Detect which cell encompasses the target text, then output its [X, Y] center coordinate. 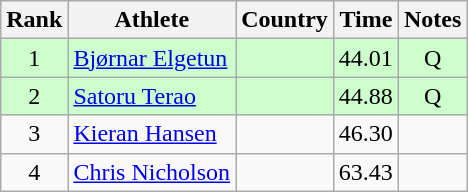
Athlete [152, 20]
Satoru Terao [152, 96]
Bjørnar Elgetun [152, 58]
Rank [34, 20]
Time [366, 20]
44.88 [366, 96]
Kieran Hansen [152, 134]
Chris Nicholson [152, 172]
Notes [432, 20]
46.30 [366, 134]
4 [34, 172]
3 [34, 134]
44.01 [366, 58]
Country [285, 20]
2 [34, 96]
1 [34, 58]
63.43 [366, 172]
